Scan for the cell matching the given text and deliver its [X, Y] coordinate at center. 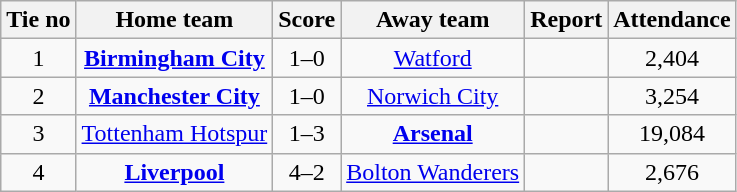
Tottenham Hotspur [174, 134]
4 [38, 172]
Arsenal [433, 134]
1–3 [307, 134]
2 [38, 96]
3 [38, 134]
Norwich City [433, 96]
2,404 [672, 58]
2,676 [672, 172]
Liverpool [174, 172]
Report [566, 20]
Bolton Wanderers [433, 172]
Attendance [672, 20]
3,254 [672, 96]
Away team [433, 20]
1 [38, 58]
4–2 [307, 172]
Home team [174, 20]
Score [307, 20]
19,084 [672, 134]
Birmingham City [174, 58]
Watford [433, 58]
Tie no [38, 20]
Manchester City [174, 96]
